Scan for the cell matching the given text and deliver its (x, y) coordinate at center. 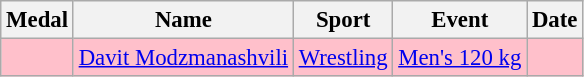
Davit Modzmanashvili (183, 58)
Men's 120 kg (460, 58)
Wrestling (343, 58)
Event (460, 20)
Sport (343, 20)
Medal (38, 20)
Date (555, 20)
Name (183, 20)
